Output the [x, y] coordinate of the center of the cell containing the given text.  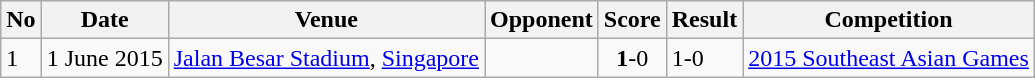
No [21, 20]
Venue [326, 20]
Score [632, 20]
Opponent [542, 20]
Competition [889, 20]
2015 Southeast Asian Games [889, 58]
Jalan Besar Stadium, Singapore [326, 58]
1 [21, 58]
Result [704, 20]
Date [104, 20]
1 June 2015 [104, 58]
